For the text-containing cell, return its midpoint in (X, Y) coordinate format. 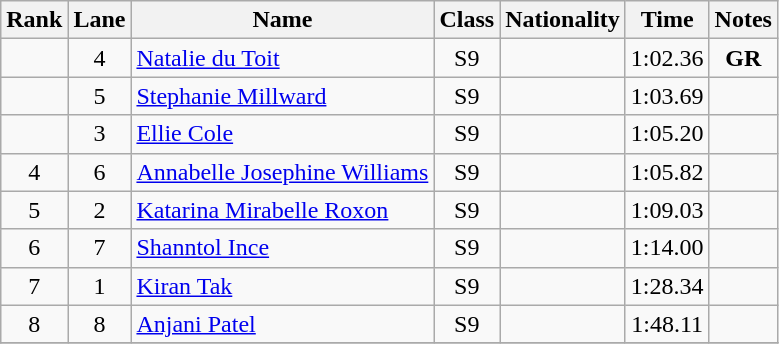
Lane (100, 20)
Annabelle Josephine Williams (282, 172)
Anjani Patel (282, 324)
Katarina Mirabelle Roxon (282, 210)
2 (100, 210)
1:14.00 (667, 248)
Time (667, 20)
1:09.03 (667, 210)
1:02.36 (667, 58)
Name (282, 20)
Stephanie Millward (282, 96)
Class (467, 20)
1:48.11 (667, 324)
Shanntol Ince (282, 248)
Kiran Tak (282, 286)
Natalie du Toit (282, 58)
Notes (743, 20)
Rank (34, 20)
1:05.20 (667, 134)
Nationality (563, 20)
1:03.69 (667, 96)
3 (100, 134)
1:28.34 (667, 286)
1 (100, 286)
Ellie Cole (282, 134)
1:05.82 (667, 172)
GR (743, 58)
